Return [X, Y] of the center of cell containing provided text 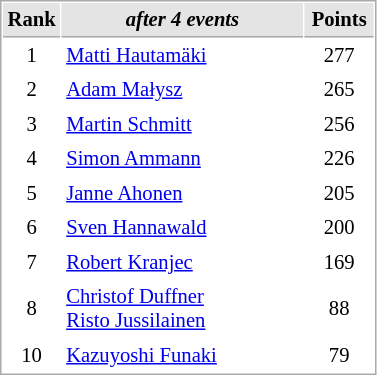
265 [340, 90]
200 [340, 228]
6 [32, 228]
10 [32, 356]
5 [32, 194]
2 [32, 90]
after 4 events [183, 20]
205 [340, 194]
8 [32, 308]
Janne Ahonen [183, 194]
79 [340, 356]
Martin Schmitt [183, 124]
88 [340, 308]
Points [340, 20]
Simon Ammann [183, 158]
256 [340, 124]
169 [340, 262]
277 [340, 56]
4 [32, 158]
Christof Duffner Risto Jussilainen [183, 308]
1 [32, 56]
Adam Małysz [183, 90]
Matti Hautamäki [183, 56]
7 [32, 262]
3 [32, 124]
Robert Kranjec [183, 262]
Kazuyoshi Funaki [183, 356]
Sven Hannawald [183, 228]
Rank [32, 20]
226 [340, 158]
